Detect which cell encompasses the target text, then output its [x, y] center coordinate. 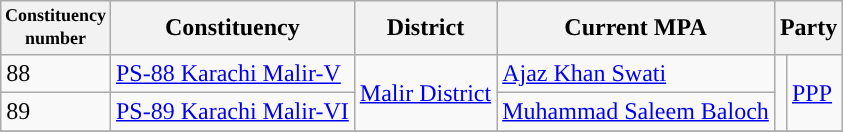
District [425, 28]
88 [56, 73]
Ajaz Khan Swati [636, 73]
89 [56, 111]
Constituency number [56, 28]
PS-89 Karachi Malir-VI [232, 111]
PPP [814, 92]
Current MPA [636, 28]
Muhammad Saleem Baloch [636, 111]
Party [808, 28]
Malir District [425, 92]
Constituency [232, 28]
PS-88 Karachi Malir-V [232, 73]
